Search for the cell housing the specified text and yield its [x, y] center coordinate. 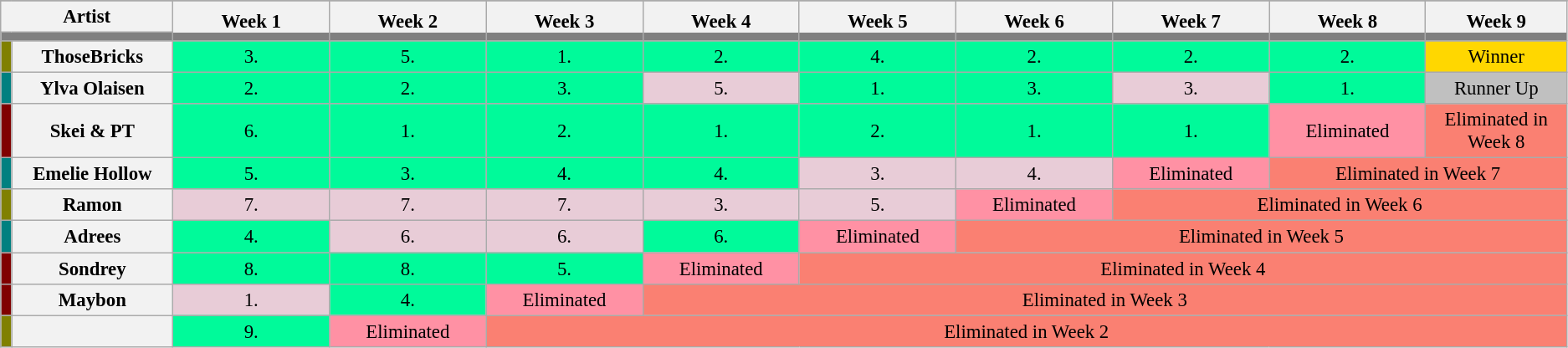
Skei & PT [92, 130]
Week 6 [1034, 21]
9. [251, 331]
Eliminated in Week 7 [1418, 174]
Week 3 [564, 21]
Week 7 [1191, 21]
Week 8 [1347, 21]
Ramon [92, 205]
Week 9 [1496, 21]
Runner Up [1496, 89]
ThoseBricks [92, 57]
Week 4 [721, 21]
Adrees [92, 237]
Maybon [92, 299]
Eliminated in Week 5 [1261, 237]
Artist [87, 17]
Emelie Hollow [92, 174]
Eliminated in Week 4 [1183, 269]
Winner [1496, 57]
Week 2 [408, 21]
Sondrey [92, 269]
Eliminated in Week 8 [1496, 130]
Eliminated in Week 3 [1104, 299]
Week 1 [251, 21]
Eliminated in Week 2 [1027, 331]
Ylva Olaisen [92, 89]
Eliminated in Week 6 [1340, 205]
Week 5 [877, 21]
